Determine the [X, Y] coordinate at the center of the cell enclosing the given text.  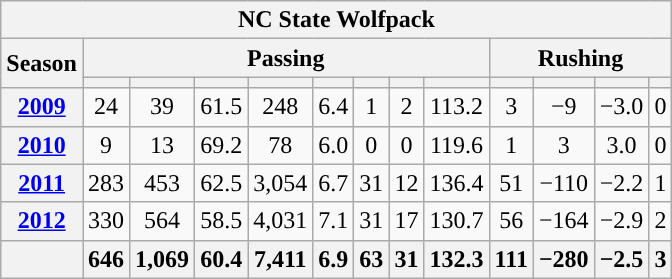
3.0 [622, 145]
564 [162, 221]
−2.2 [622, 183]
130.7 [456, 221]
24 [106, 107]
111 [511, 259]
136.4 [456, 183]
6.4 [334, 107]
1,069 [162, 259]
453 [162, 183]
7,411 [280, 259]
2010 [42, 145]
283 [106, 183]
60.4 [222, 259]
119.6 [456, 145]
12 [406, 183]
58.5 [222, 221]
7.1 [334, 221]
4,031 [280, 221]
−3.0 [622, 107]
62.5 [222, 183]
330 [106, 221]
−280 [564, 259]
−9 [564, 107]
3,054 [280, 183]
−110 [564, 183]
2011 [42, 183]
Season [42, 64]
39 [162, 107]
2009 [42, 107]
63 [372, 259]
6.0 [334, 145]
−2.5 [622, 259]
Rushing [580, 58]
51 [511, 183]
17 [406, 221]
2012 [42, 221]
69.2 [222, 145]
6.7 [334, 183]
248 [280, 107]
56 [511, 221]
61.5 [222, 107]
113.2 [456, 107]
−164 [564, 221]
9 [106, 145]
−2.9 [622, 221]
NC State Wolfpack [336, 20]
6.9 [334, 259]
132.3 [456, 259]
78 [280, 145]
646 [106, 259]
Passing [285, 58]
13 [162, 145]
